For the text-containing cell, return its midpoint in (X, Y) coordinate format. 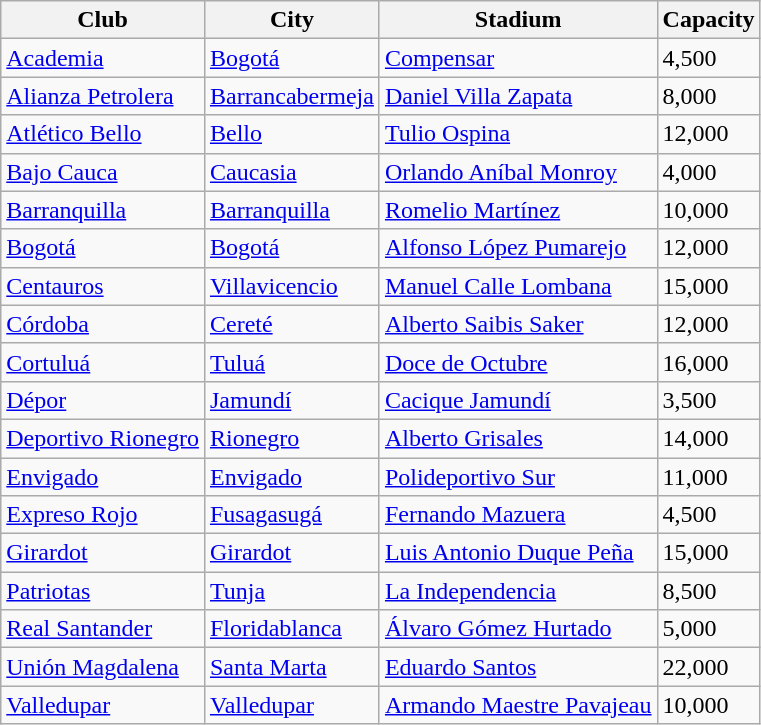
Unión Magdalena (103, 667)
Córdoba (103, 324)
Cacique Jamundí (518, 400)
11,000 (708, 477)
La Independencia (518, 591)
8,000 (708, 96)
Rionegro (292, 438)
Armando Maestre Pavajeau (518, 705)
Capacity (708, 20)
Bello (292, 134)
Real Santander (103, 629)
Expreso Rojo (103, 515)
Eduardo Santos (518, 667)
Doce de Octubre (518, 362)
Manuel Calle Lombana (518, 286)
Bajo Cauca (103, 172)
Jamundí (292, 400)
Academia (103, 58)
8,500 (708, 591)
Alfonso López Pumarejo (518, 248)
Alberto Grisales (518, 438)
Caucasia (292, 172)
Daniel Villa Zapata (518, 96)
5,000 (708, 629)
Cereté (292, 324)
3,500 (708, 400)
4,000 (708, 172)
Villavicencio (292, 286)
Orlando Aníbal Monroy (518, 172)
Dépor (103, 400)
Stadium (518, 20)
Cortuluá (103, 362)
Alberto Saibis Saker (518, 324)
Luis Antonio Duque Peña (518, 553)
Tulio Ospina (518, 134)
14,000 (708, 438)
22,000 (708, 667)
Tunja (292, 591)
Atlético Bello (103, 134)
Centauros (103, 286)
Patriotas (103, 591)
Santa Marta (292, 667)
Romelio Martínez (518, 210)
City (292, 20)
Fusagasugá (292, 515)
Tuluá (292, 362)
Fernando Mazuera (518, 515)
Club (103, 20)
Floridablanca (292, 629)
Alianza Petrolera (103, 96)
Deportivo Rionegro (103, 438)
Barrancabermeja (292, 96)
Álvaro Gómez Hurtado (518, 629)
Polideportivo Sur (518, 477)
16,000 (708, 362)
Compensar (518, 58)
